Output the [X, Y] coordinate of the center of the cell containing the given text.  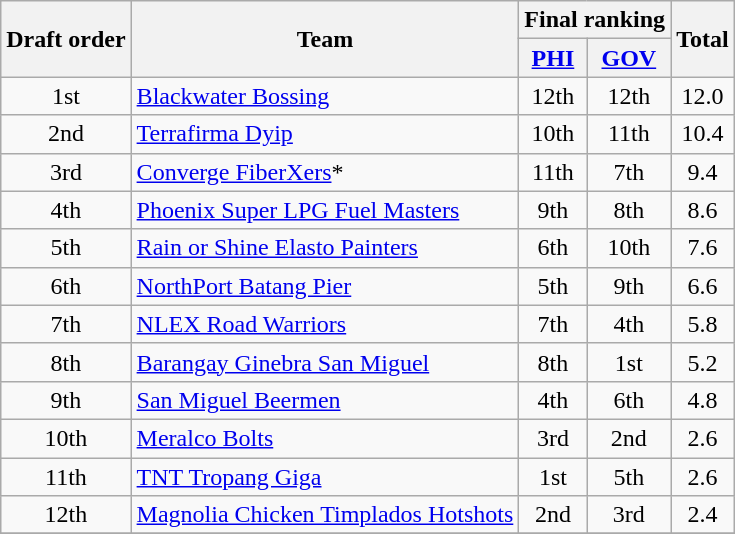
Terrafirma Dyip [325, 134]
Magnolia Chicken Timplados Hotshots [325, 515]
10.4 [703, 134]
8.6 [703, 210]
GOV [629, 58]
San Miguel Beermen [325, 400]
5.2 [703, 362]
9.4 [703, 172]
Final ranking [595, 20]
5.8 [703, 324]
2.4 [703, 515]
7.6 [703, 248]
NorthPort Batang Pier [325, 286]
6.6 [703, 286]
PHI [553, 58]
Phoenix Super LPG Fuel Masters [325, 210]
Team [325, 39]
Meralco Bolts [325, 438]
Blackwater Bossing [325, 96]
Rain or Shine Elasto Painters [325, 248]
NLEX Road Warriors [325, 324]
TNT Tropang Giga [325, 477]
Draft order [66, 39]
12.0 [703, 96]
Total [703, 39]
4.8 [703, 400]
Converge FiberXers* [325, 172]
Barangay Ginebra San Miguel [325, 362]
